Output the (X, Y) coordinate of the center of the cell containing the given text.  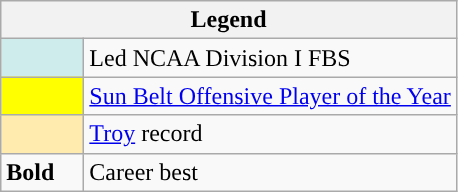
Led NCAA Division I FBS (270, 58)
Bold (42, 172)
Troy record (270, 134)
Sun Belt Offensive Player of the Year (270, 96)
Legend (229, 20)
Career best (270, 172)
